Output the [X, Y] coordinate of the center of the cell containing the given text.  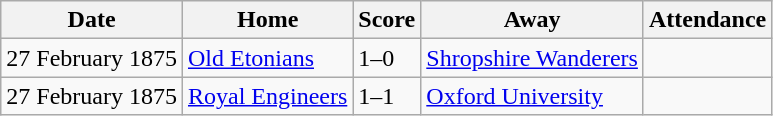
Shropshire Wanderers [532, 58]
1–0 [387, 58]
Oxford University [532, 96]
Old Etonians [267, 58]
Royal Engineers [267, 96]
Away [532, 20]
Date [92, 20]
Attendance [707, 20]
1–1 [387, 96]
Score [387, 20]
Home [267, 20]
